From the cell containing the given text, extract its center point as (X, Y) coordinate. 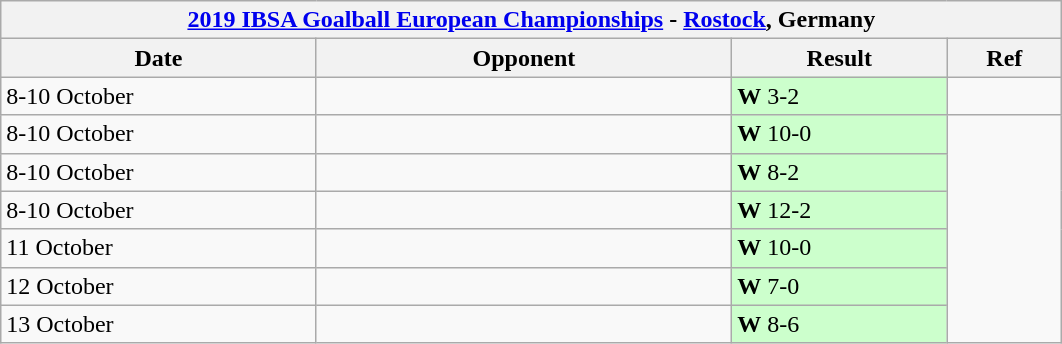
W 8-6 (840, 324)
W 12-2 (840, 210)
Date (158, 58)
Opponent (524, 58)
W 3-2 (840, 96)
Result (840, 58)
11 October (158, 248)
12 October (158, 286)
Ref (1004, 58)
2019 IBSA Goalball European Championships - Rostock, Germany (532, 20)
13 October (158, 324)
W 8-2 (840, 172)
W 7-0 (840, 286)
